Capture the cell that displays the provided text and extract its [X, Y] central coordinate. 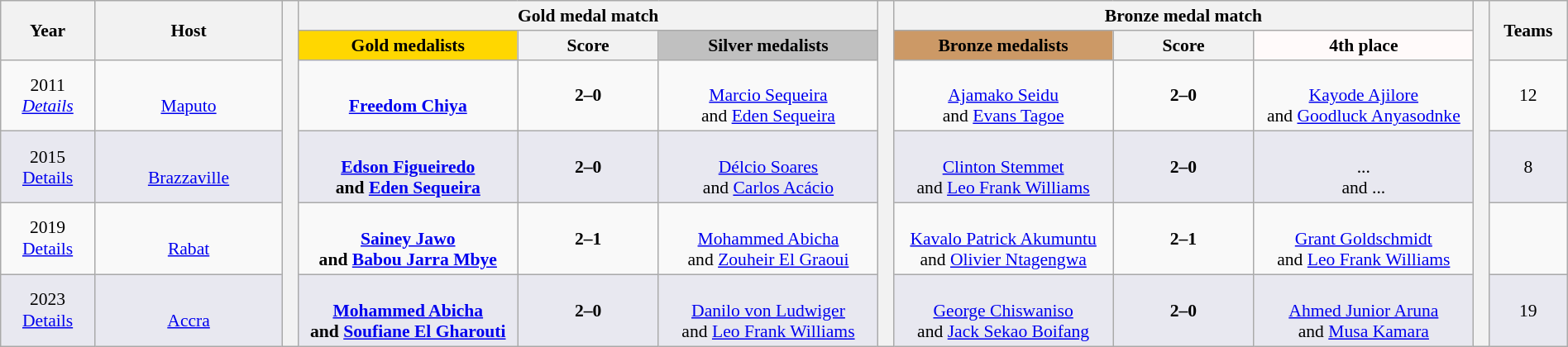
2015Details [48, 167]
Teams [1528, 30]
Ahmed Junior Arunaand Musa Kamara [1363, 311]
Brazzaville [189, 167]
Gold medal match [589, 16]
Ajamako Seiduand Evans Tagoe [1004, 96]
Mohammed Abichaand Zouheir El Graoui [767, 240]
Grant Goldschmidtand Leo Frank Williams [1363, 240]
Freedom Chiya [409, 96]
2023Details [48, 311]
Bronze medalists [1004, 45]
Délcio Soaresand Carlos Acácio [767, 167]
Gold medalists [409, 45]
Bronze medal match [1184, 16]
Rabat [189, 240]
Host [189, 30]
Danilo von Ludwigerand Leo Frank Williams [767, 311]
12 [1528, 96]
8 [1528, 167]
Maputo [189, 96]
Accra [189, 311]
Kayode Ajiloreand Goodluck Anyasodnke [1363, 96]
Clinton Stemmetand Leo Frank Williams [1004, 167]
Year [48, 30]
Edson Figueiredoand Eden Sequeira [409, 167]
...and ... [1363, 167]
4th place [1363, 45]
19 [1528, 311]
Sainey Jawoand Babou Jarra Mbye [409, 240]
2011Details [48, 96]
Silver medalists [767, 45]
Kavalo Patrick Akumuntuand Olivier Ntagengwa [1004, 240]
Marcio Sequeiraand Eden Sequeira [767, 96]
George Chiswanisoand Jack Sekao Boifang [1004, 311]
2019Details [48, 240]
Mohammed Abichaand Soufiane El Gharouti [409, 311]
